Pinpoint the cell where the given text exists, returning its [X, Y] midpoint coordinate. 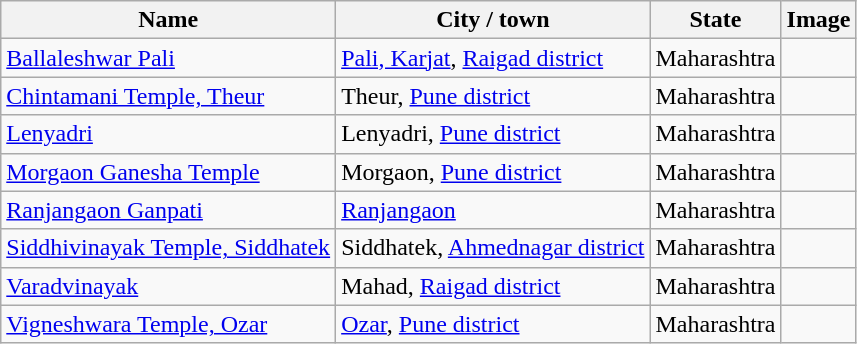
Vigneshwara Temple, Ozar [168, 324]
Pali, Karjat, Raigad district [493, 58]
Ranjangaon Ganpati [168, 210]
Varadvinayak [168, 286]
Siddhivinayak Temple, Siddhatek [168, 248]
City / town [493, 20]
Theur, Pune district [493, 96]
State [716, 20]
Ballaleshwar Pali [168, 58]
Ranjangaon [493, 210]
Morgaon, Pune district [493, 172]
Morgaon Ganesha Temple [168, 172]
Lenyadri [168, 134]
Image [818, 20]
Siddhatek, Ahmednagar district [493, 248]
Chintamani Temple, Theur [168, 96]
Mahad, Raigad district [493, 286]
Lenyadri, Pune district [493, 134]
Name [168, 20]
Ozar, Pune district [493, 324]
